For the text-containing cell, return its midpoint in [X, Y] coordinate format. 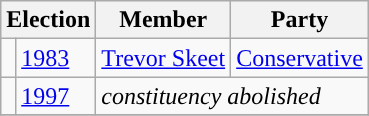
1983 [56, 58]
Election [48, 20]
constituency abolished [232, 96]
Party [300, 20]
Conservative [300, 58]
1997 [56, 96]
Trevor Skeet [164, 58]
Member [164, 20]
